Locate the cell with the specified text and output its [x, y] center coordinate. 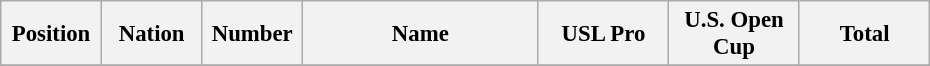
Nation [152, 34]
USL Pro [604, 34]
U.S. Open Cup [734, 34]
Total [864, 34]
Number [252, 34]
Name [421, 34]
Position [52, 34]
